Scan for the cell matching the given text and deliver its [x, y] coordinate at center. 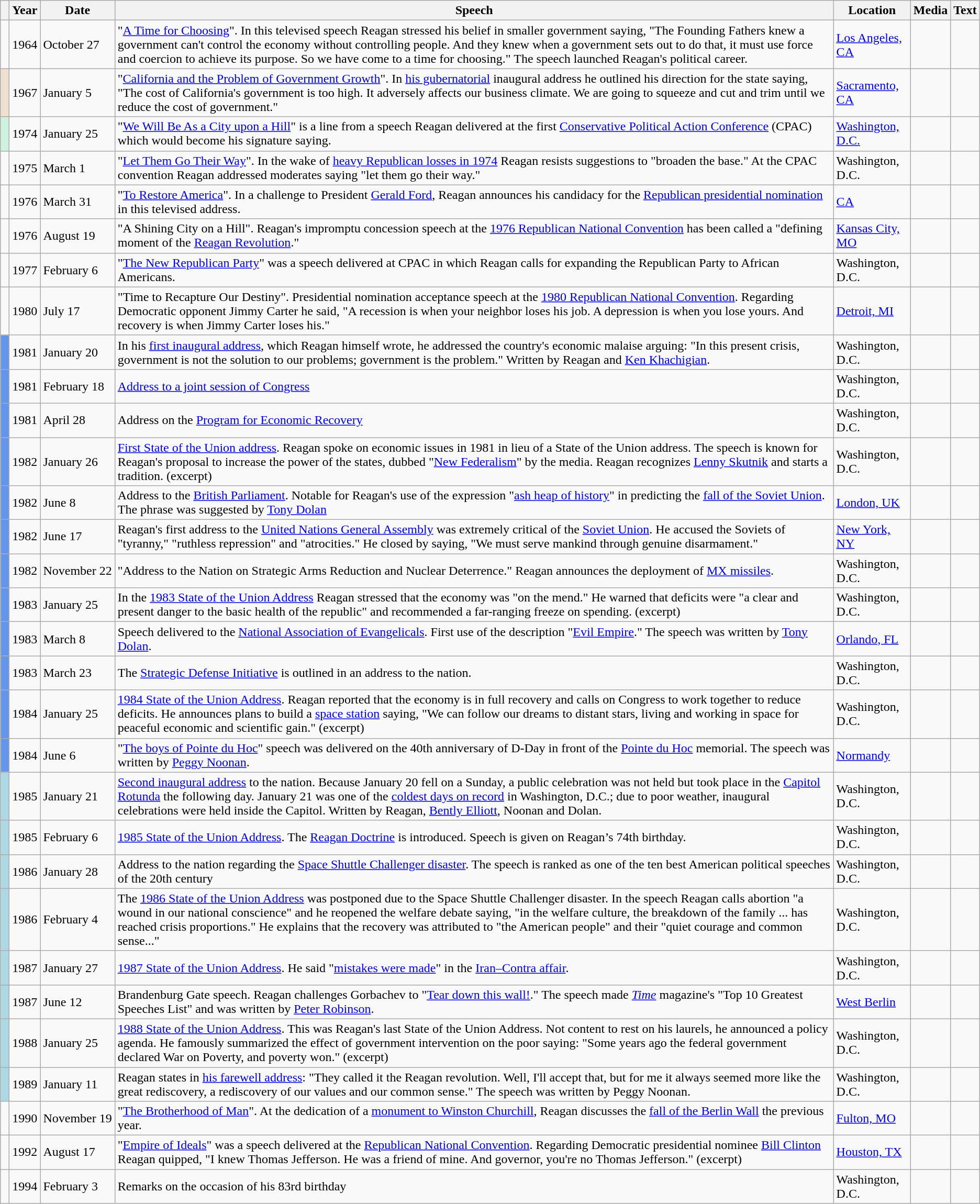
August 17 [77, 1153]
The Strategic Defense Initiative is outlined in an address to the nation. [474, 673]
Year [25, 10]
March 8 [77, 639]
Location [872, 10]
April 28 [77, 420]
August 19 [77, 236]
Address to a joint session of Congress [474, 386]
June 12 [77, 1002]
March 31 [77, 202]
1985 State of the Union Address. The Reagan Doctrine is introduced. Speech is given on Reagan’s 74th birthday. [474, 838]
June 8 [77, 503]
West Berlin [872, 1002]
February 3 [77, 1186]
February 18 [77, 386]
1992 [25, 1153]
Text [965, 10]
1990 [25, 1118]
Los Angeles, CA [872, 44]
Remarks on the occasion of his 83rd birthday [474, 1186]
1987 State of the Union Address. He said "mistakes were made" in the Iran–Contra affair. [474, 967]
January 27 [77, 967]
Address on the Program for Economic Recovery [474, 420]
Fulton, MO [872, 1118]
March 23 [77, 673]
January 21 [77, 796]
Speech delivered to the National Association of Evangelicals. First use of the description "Evil Empire." The speech was written by Tony Dolan. [474, 639]
Houston, TX [872, 1153]
CA [872, 202]
1994 [25, 1186]
Orlando, FL [872, 639]
Normandy [872, 755]
January 26 [77, 462]
1974 [25, 134]
1977 [25, 270]
1988 [25, 1043]
January 20 [77, 352]
1975 [25, 168]
February 4 [77, 919]
June 6 [77, 755]
"The Brotherhood of Man". At the dedication of a monument to Winston Churchill, Reagan discusses the fall of the Berlin Wall the previous year. [474, 1118]
Kansas City, MO [872, 236]
Media [930, 10]
March 1 [77, 168]
November 19 [77, 1118]
January 5 [77, 93]
New York, NY [872, 537]
January 28 [77, 871]
"The New Republican Party" was a speech delivered at CPAC in which Reagan calls for expanding the Republican Party to African Americans. [474, 270]
Detroit, MI [872, 311]
London, UK [872, 503]
Speech [474, 10]
1967 [25, 93]
1964 [25, 44]
January 11 [77, 1084]
Sacramento, CA [872, 93]
October 27 [77, 44]
"Address to the Nation on Strategic Arms Reduction and Nuclear Deterrence." Reagan announces the deployment of MX missiles. [474, 571]
June 17 [77, 537]
1980 [25, 311]
November 22 [77, 571]
July 17 [77, 311]
1989 [25, 1084]
Date [77, 10]
